Provide the (x, y) coordinate of the cell's center where the given text is located.  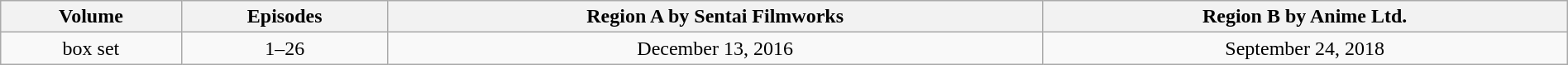
December 13, 2016 (715, 48)
Region A by Sentai Filmworks (715, 17)
Episodes (284, 17)
box set (91, 48)
Region B by Anime Ltd. (1305, 17)
September 24, 2018 (1305, 48)
1–26 (284, 48)
Volume (91, 17)
